Identify which cell holds the provided text, then report its (x, y) central coordinate. 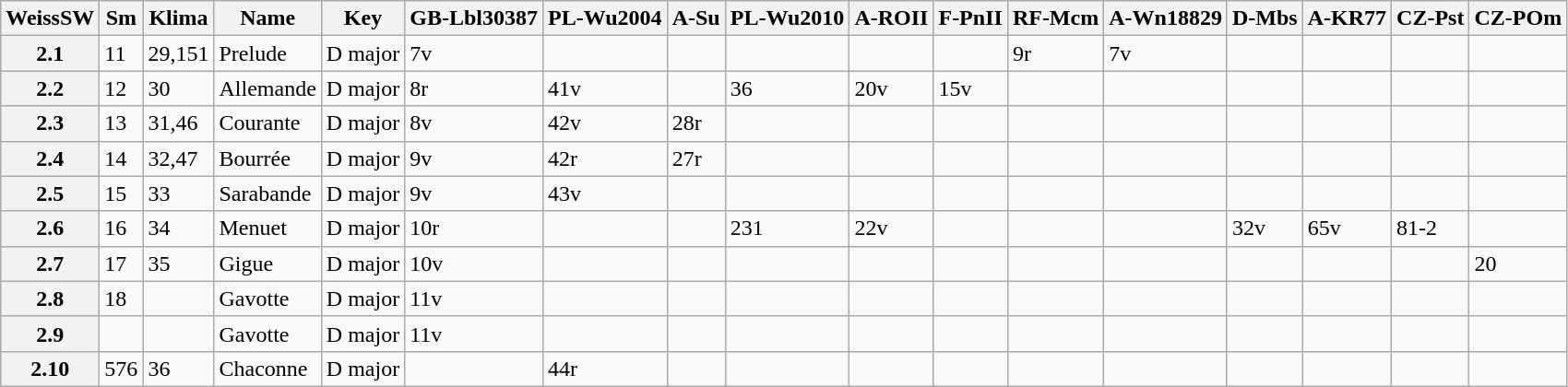
RF-Mcm (1055, 18)
PL-Wu2010 (788, 18)
Bourrée (267, 158)
81-2 (1431, 229)
8v (474, 123)
2.6 (50, 229)
35 (179, 264)
Klima (179, 18)
42v (605, 123)
GB-Lbl30387 (474, 18)
32v (1265, 229)
28r (695, 123)
17 (122, 264)
10r (474, 229)
Sarabande (267, 193)
20 (1518, 264)
A-ROII (891, 18)
32,47 (179, 158)
WeissSW (50, 18)
34 (179, 229)
Menuet (267, 229)
A-KR77 (1347, 18)
A-Wn18829 (1166, 18)
9r (1055, 53)
2.10 (50, 369)
2.5 (50, 193)
14 (122, 158)
20v (891, 88)
CZ-POm (1518, 18)
F-PnII (970, 18)
15v (970, 88)
43v (605, 193)
D-Mbs (1265, 18)
29,151 (179, 53)
11 (122, 53)
2.4 (50, 158)
16 (122, 229)
Prelude (267, 53)
22v (891, 229)
65v (1347, 229)
231 (788, 229)
CZ-Pst (1431, 18)
18 (122, 299)
13 (122, 123)
41v (605, 88)
Allemande (267, 88)
31,46 (179, 123)
A-Su (695, 18)
2.2 (50, 88)
576 (122, 369)
15 (122, 193)
2.7 (50, 264)
Chaconne (267, 369)
Name (267, 18)
2.1 (50, 53)
30 (179, 88)
Courante (267, 123)
27r (695, 158)
Gigue (267, 264)
Key (362, 18)
44r (605, 369)
2.3 (50, 123)
2.9 (50, 334)
Sm (122, 18)
12 (122, 88)
10v (474, 264)
42r (605, 158)
2.8 (50, 299)
8r (474, 88)
33 (179, 193)
PL-Wu2004 (605, 18)
